Identify which cell holds the provided text, then report its [X, Y] central coordinate. 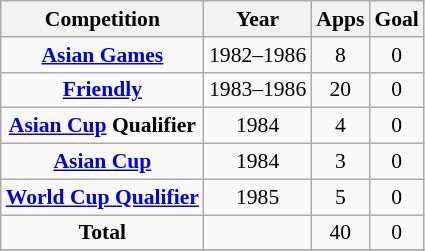
World Cup Qualifier [102, 197]
Total [102, 233]
1985 [258, 197]
1982–1986 [258, 55]
40 [340, 233]
1983–1986 [258, 90]
Friendly [102, 90]
Apps [340, 19]
4 [340, 126]
Asian Cup [102, 162]
Goal [396, 19]
Year [258, 19]
20 [340, 90]
5 [340, 197]
Asian Cup Qualifier [102, 126]
8 [340, 55]
Competition [102, 19]
3 [340, 162]
Asian Games [102, 55]
